Scan for the cell matching the given text and deliver its (X, Y) coordinate at center. 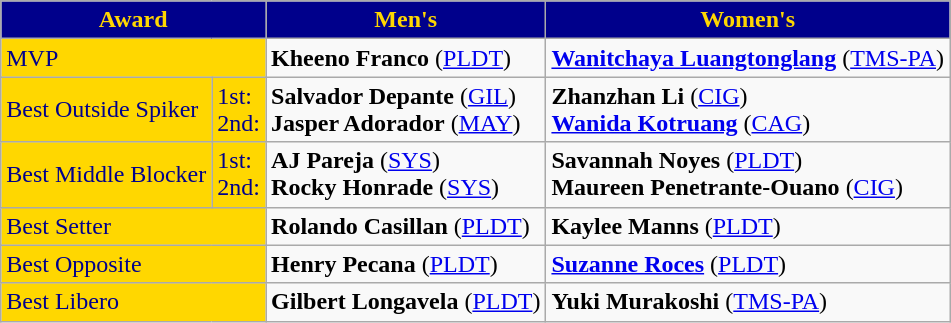
Best Outside Spiker (106, 110)
Award (134, 20)
Kaylee Manns (PLDT) (748, 226)
Salvador Depante (GIL) Jasper Adorador (MAY) (406, 110)
Yuki Murakoshi (TMS-PA) (748, 302)
Best Libero (134, 302)
Rolando Casillan (PLDT) (406, 226)
Gilbert Longavela (PLDT) (406, 302)
Best Middle Blocker (106, 174)
Women's (748, 20)
Men's (406, 20)
Savannah Noyes (PLDT) Maureen Penetrante-Ouano (CIG) (748, 174)
Suzanne Roces (PLDT) (748, 264)
MVP (134, 58)
Zhanzhan Li (CIG) Wanida Kotruang (CAG) (748, 110)
Best Setter (134, 226)
Kheeno Franco (PLDT) (406, 58)
Wanitchaya Luangtonglang (TMS-PA) (748, 58)
AJ Pareja (SYS) Rocky Honrade (SYS) (406, 174)
Henry Pecana (PLDT) (406, 264)
Best Opposite (134, 264)
